Provide the [x, y] coordinate of the cell's center where the given text is located.  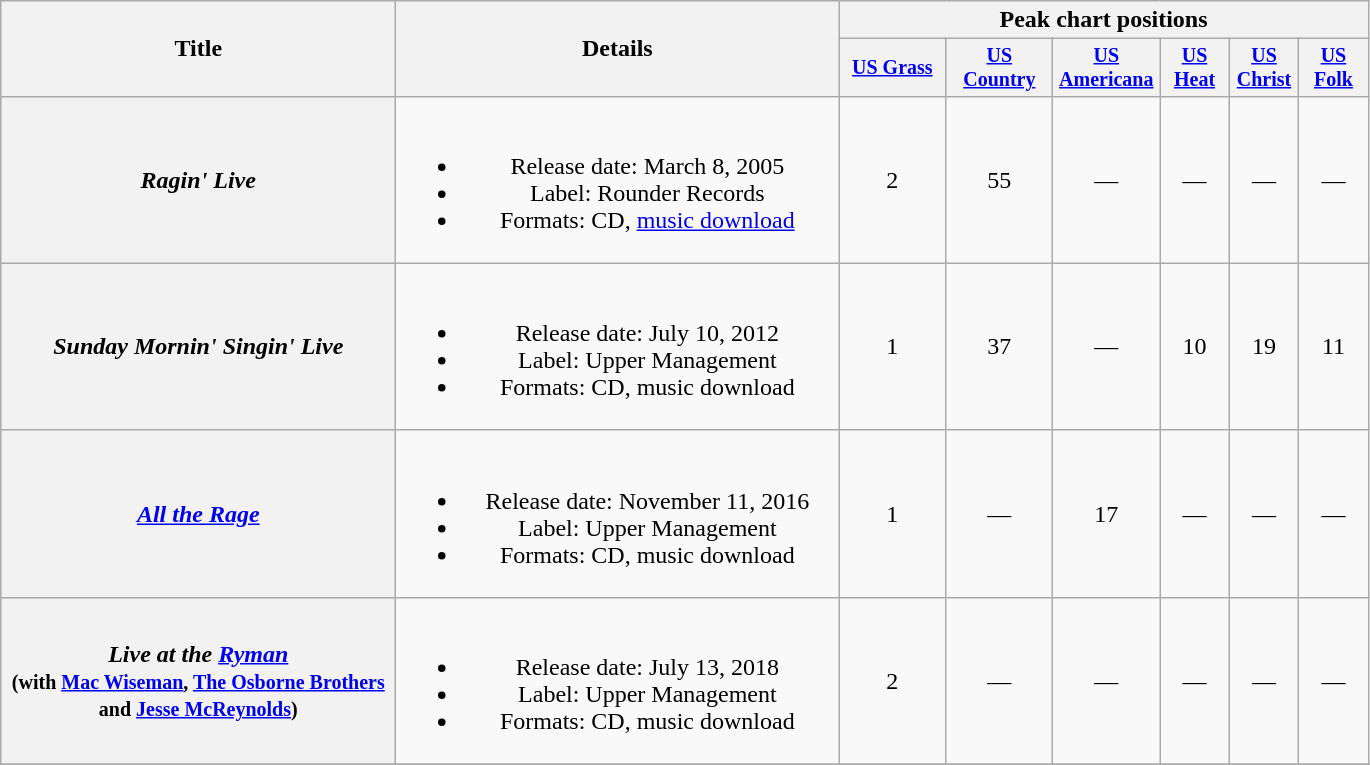
Release date: July 13, 2018Label: Upper ManagementFormats: CD, music download [618, 680]
Release date: November 11, 2016Label: Upper ManagementFormats: CD, music download [618, 514]
US Americana [1106, 68]
Release date: July 10, 2012Label: Upper ManagementFormats: CD, music download [618, 346]
55 [1000, 180]
US Christ [1264, 68]
All the Rage [198, 514]
Details [618, 49]
US Grass [892, 68]
10 [1194, 346]
Ragin' Live [198, 180]
37 [1000, 346]
11 [1334, 346]
Live at the Ryman (with Mac Wiseman, The Osborne Brothers and Jesse McReynolds) [198, 680]
Sunday Mornin' Singin' Live [198, 346]
USFolk [1334, 68]
19 [1264, 346]
Peak chart positions [1104, 20]
17 [1106, 514]
USHeat [1194, 68]
Title [198, 49]
US Country [1000, 68]
Release date: March 8, 2005Label: Rounder RecordsFormats: CD, music download [618, 180]
